Scan for the cell matching the given text and deliver its (x, y) coordinate at center. 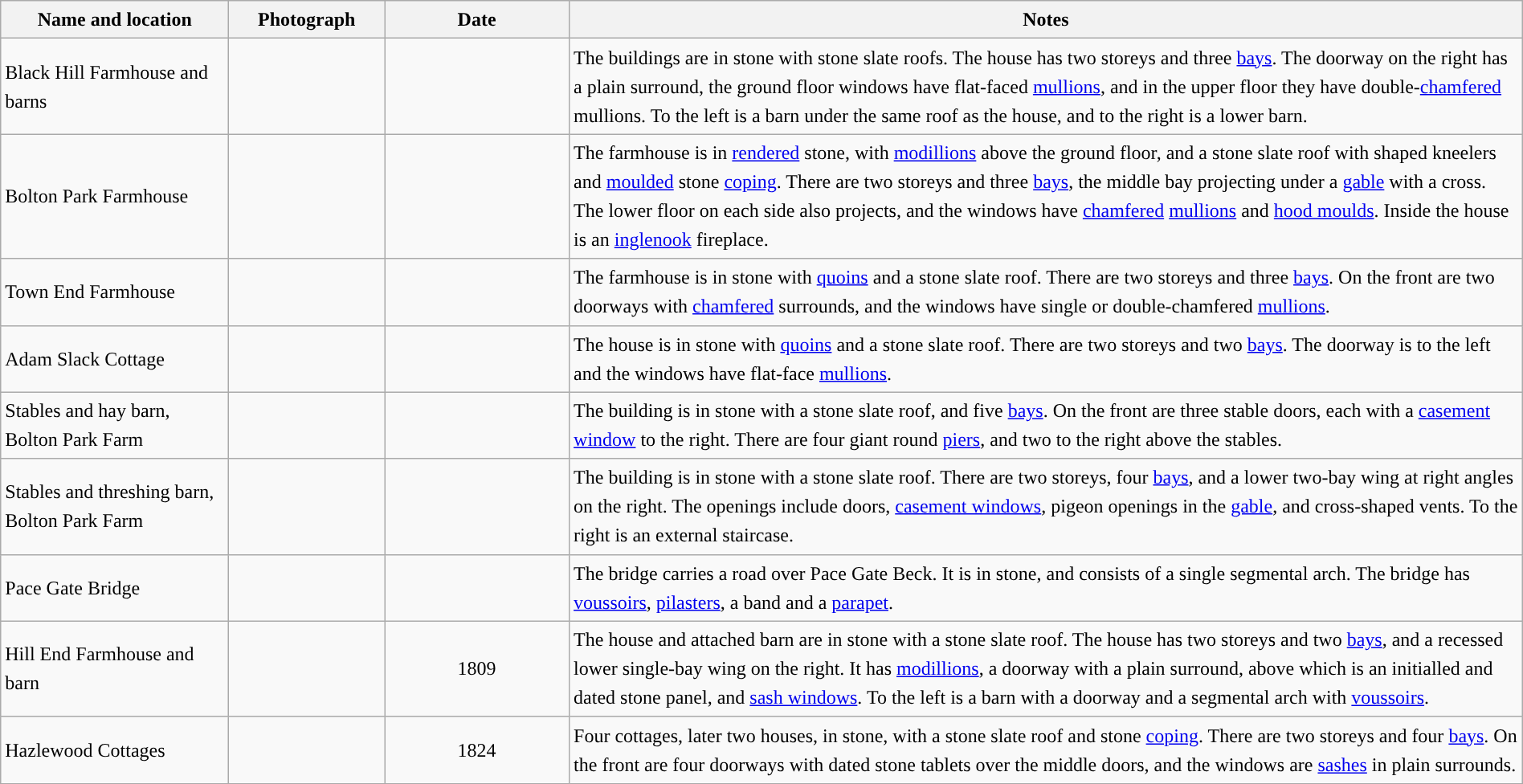
Stables and threshing barn,Bolton Park Farm (115, 506)
Pace Gate Bridge (115, 588)
Stables and hay barn, Bolton Park Farm (115, 426)
1824 (477, 750)
Photograph (307, 19)
Notes (1046, 19)
Hazlewood Cottages (115, 750)
Adam Slack Cottage (115, 358)
Bolton Park Farmhouse (115, 196)
Black Hill Farmhouse and barns (115, 87)
1809 (477, 668)
Hill End Farmhouse and barn (115, 668)
Name and location (115, 19)
Town End Farmhouse (115, 292)
Date (477, 19)
